Locate the cell with the specified text and output its (X, Y) center coordinate. 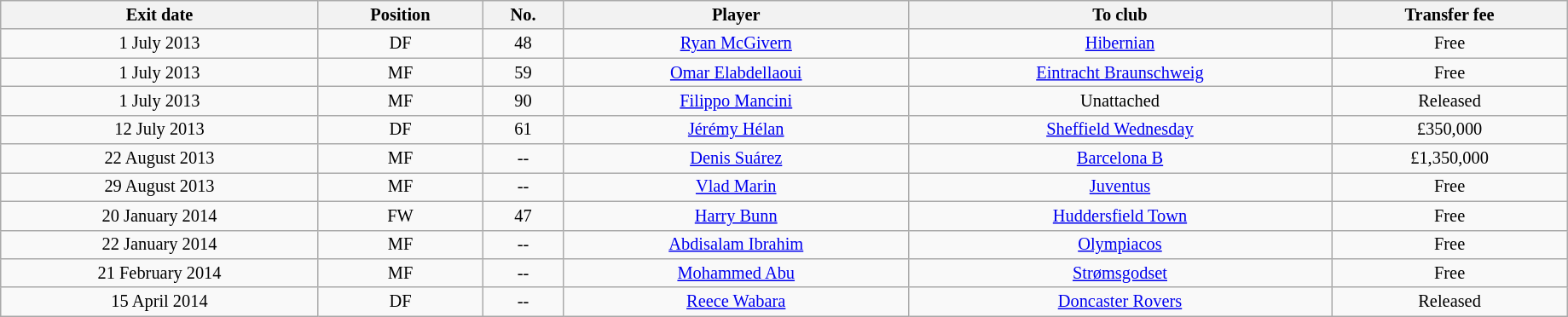
Sheffield Wednesday (1120, 130)
Barcelona B (1120, 158)
Exit date (160, 14)
Abdisalam Ibrahim (736, 245)
£1,350,000 (1449, 158)
To club (1120, 14)
48 (524, 43)
£350,000 (1449, 130)
22 August 2013 (160, 158)
Huddersfield Town (1120, 216)
Position (400, 14)
Eintracht Braunschweig (1120, 72)
Juventus (1120, 187)
Transfer fee (1449, 14)
Vlad Marin (736, 187)
47 (524, 216)
61 (524, 130)
59 (524, 72)
Strømsgodset (1120, 273)
90 (524, 101)
20 January 2014 (160, 216)
Player (736, 14)
FW (400, 216)
Unattached (1120, 101)
22 January 2014 (160, 245)
Harry Bunn (736, 216)
Denis Suárez (736, 158)
Hibernian (1120, 43)
Doncaster Rovers (1120, 302)
Jérémy Hélan (736, 130)
15 April 2014 (160, 302)
29 August 2013 (160, 187)
Ryan McGivern (736, 43)
Olympiacos (1120, 245)
12 July 2013 (160, 130)
Mohammed Abu (736, 273)
Reece Wabara (736, 302)
No. (524, 14)
Filippo Mancini (736, 101)
21 February 2014 (160, 273)
Omar Elabdellaoui (736, 72)
